Scan for the cell matching the given text and deliver its (x, y) coordinate at center. 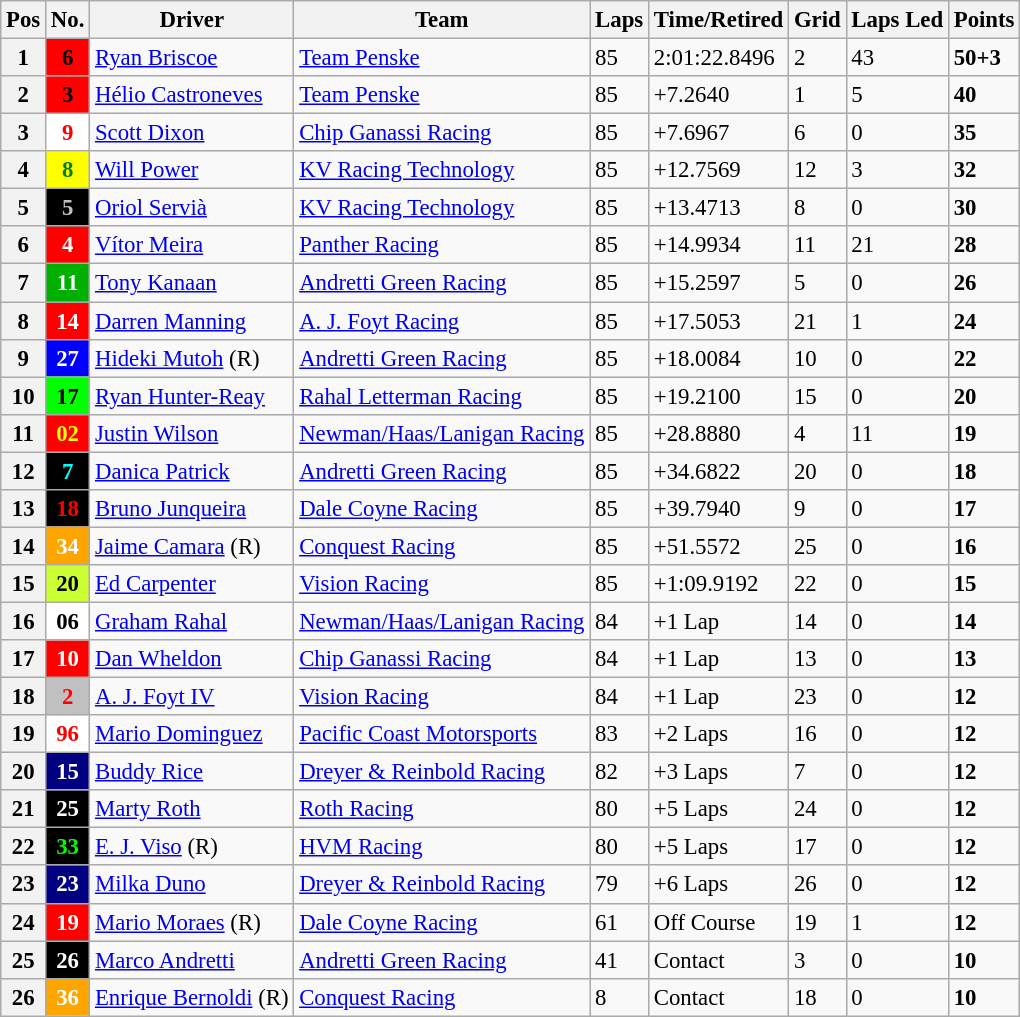
+7.6967 (718, 133)
Points (984, 20)
Justin Wilson (192, 433)
+6 Laps (718, 885)
Marty Roth (192, 809)
Dan Wheldon (192, 659)
Tony Kanaan (192, 283)
+18.0084 (718, 358)
27 (68, 358)
+15.2597 (718, 283)
Bruno Junqueira (192, 509)
34 (68, 546)
02 (68, 433)
A. J. Foyt IV (192, 697)
Will Power (192, 170)
06 (68, 621)
Rahal Letterman Racing (442, 396)
Ryan Briscoe (192, 58)
+28.8880 (718, 433)
+19.2100 (718, 396)
30 (984, 208)
+1:09.9192 (718, 584)
+17.5053 (718, 321)
Grid (818, 20)
Graham Rahal (192, 621)
Ed Carpenter (192, 584)
Time/Retired (718, 20)
2:01:22.8496 (718, 58)
No. (68, 20)
Pacific Coast Motorsports (442, 734)
+39.7940 (718, 509)
+34.6822 (718, 471)
A. J. Foyt Racing (442, 321)
61 (620, 922)
+14.9934 (718, 245)
+3 Laps (718, 772)
Hideki Mutoh (R) (192, 358)
35 (984, 133)
43 (897, 58)
36 (68, 997)
Milka Duno (192, 885)
28 (984, 245)
Laps Led (897, 20)
Danica Patrick (192, 471)
40 (984, 95)
41 (620, 960)
Enrique Bernoldi (R) (192, 997)
33 (68, 847)
82 (620, 772)
Driver (192, 20)
Hélio Castroneves (192, 95)
Darren Manning (192, 321)
HVM Racing (442, 847)
32 (984, 170)
Pos (24, 20)
Laps (620, 20)
Scott Dixon (192, 133)
+51.5572 (718, 546)
+7.2640 (718, 95)
79 (620, 885)
Off Course (718, 922)
Roth Racing (442, 809)
Panther Racing (442, 245)
E. J. Viso (R) (192, 847)
50+3 (984, 58)
Vítor Meira (192, 245)
+13.4713 (718, 208)
+2 Laps (718, 734)
83 (620, 734)
Jaime Camara (R) (192, 546)
Marco Andretti (192, 960)
Buddy Rice (192, 772)
Mario Moraes (R) (192, 922)
96 (68, 734)
Ryan Hunter-Reay (192, 396)
Mario Dominguez (192, 734)
Team (442, 20)
Oriol Servià (192, 208)
+12.7569 (718, 170)
